Pinpoint the cell where the given text exists, returning its [X, Y] midpoint coordinate. 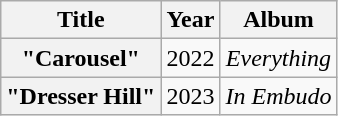
Everything [278, 58]
2022 [190, 58]
Year [190, 20]
2023 [190, 96]
"Carousel" [81, 58]
"Dresser Hill" [81, 96]
Title [81, 20]
Album [278, 20]
In Embudo [278, 96]
